Pinpoint the cell where the given text exists, returning its [x, y] midpoint coordinate. 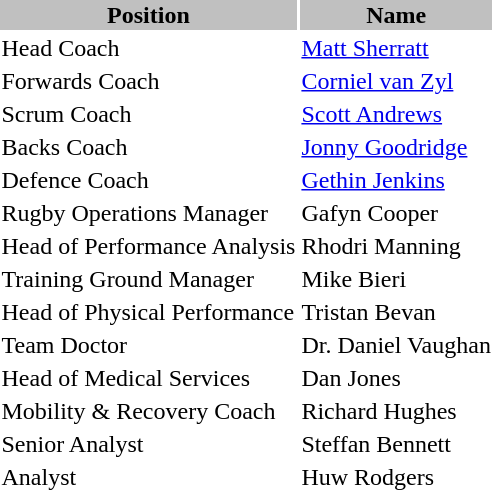
Head of Performance Analysis [148, 246]
Team Doctor [148, 345]
Backs Coach [148, 147]
Mobility & Recovery Coach [148, 411]
Rugby Operations Manager [148, 213]
Training Ground Manager [148, 279]
Head of Physical Performance [148, 312]
Head Coach [148, 48]
Position [148, 15]
Head of Medical Services [148, 378]
Senior Analyst [148, 444]
Defence Coach [148, 180]
Scrum Coach [148, 114]
Forwards Coach [148, 81]
